Find where the given text appears and provide that cell's center as [X, Y] coordinate. 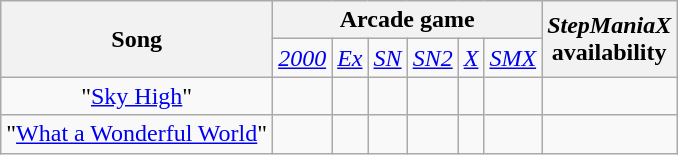
2000 [302, 58]
Ex [350, 58]
"Sky High" [137, 96]
"What a Wonderful World" [137, 134]
SN2 [432, 58]
StepManiaXavailability [610, 39]
Arcade game [408, 20]
SN [388, 58]
SMX [513, 58]
X [471, 58]
Song [137, 39]
